Capture the cell that displays the provided text and extract its (x, y) central coordinate. 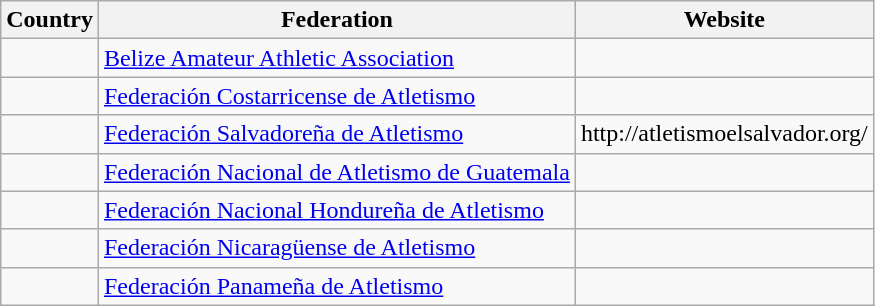
Federación Nacional de Atletismo de Guatemala (336, 172)
Federación Costarricense de Atletismo (336, 96)
Website (724, 20)
Federación Salvadoreña de Atletismo (336, 134)
http://atletismoelsalvador.org/ (724, 134)
Belize Amateur Athletic Association (336, 58)
Federación Nicaragüense de Atletismo (336, 248)
Federación Nacional Hondureña de Atletismo (336, 210)
Federation (336, 20)
Country (50, 20)
Federación Panameña de Atletismo (336, 286)
